Find where the given text appears and provide that cell's center as (X, Y) coordinate. 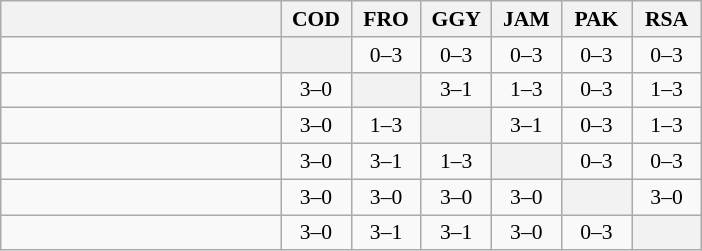
COD (316, 19)
PAK (596, 19)
GGY (456, 19)
JAM (526, 19)
RSA (667, 19)
FRO (386, 19)
